Detect which cell encompasses the target text, then output its [X, Y] center coordinate. 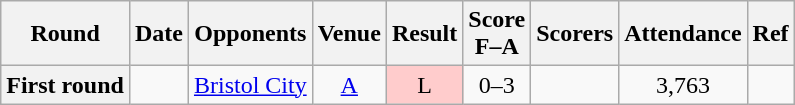
A [349, 85]
First round [66, 85]
3,763 [683, 85]
Bristol City [250, 85]
Result [424, 34]
ScoreF–A [497, 34]
Round [66, 34]
Scorers [575, 34]
Opponents [250, 34]
0–3 [497, 85]
Venue [349, 34]
Ref [770, 34]
L [424, 85]
Attendance [683, 34]
Date [158, 34]
